For the text-containing cell, return its midpoint in [X, Y] coordinate format. 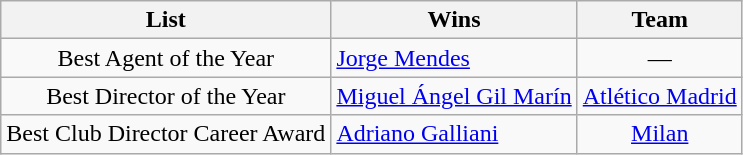
Best Director of the Year [166, 96]
Team [660, 20]
Jorge Mendes [454, 58]
Atlético Madrid [660, 96]
Milan [660, 134]
List [166, 20]
Best Club Director Career Award [166, 134]
— [660, 58]
Miguel Ángel Gil Marín [454, 96]
Wins [454, 20]
Adriano Galliani [454, 134]
Best Agent of the Year [166, 58]
